Return [x, y] of the center of cell containing provided text 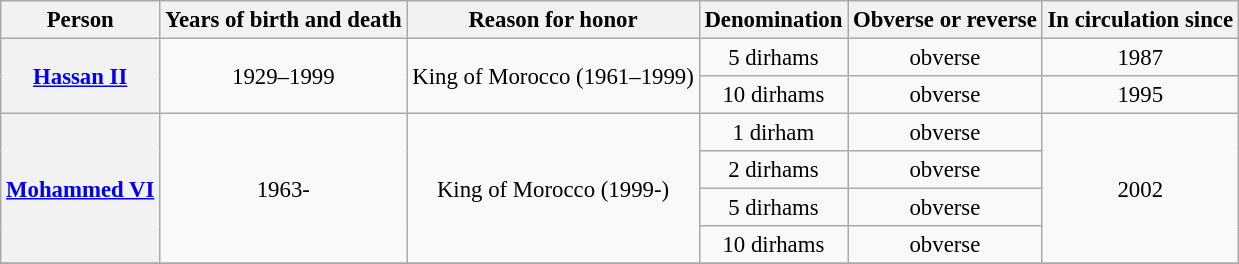
Hassan II [80, 76]
1987 [1140, 58]
Denomination [774, 20]
In circulation since [1140, 20]
King of Morocco (1999-) [553, 189]
Obverse or reverse [945, 20]
1929–1999 [284, 76]
Reason for honor [553, 20]
Mohammed VI [80, 189]
2 dirhams [774, 170]
Years of birth and death [284, 20]
2002 [1140, 189]
Person [80, 20]
1963- [284, 189]
1 dirham [774, 133]
1995 [1140, 95]
King of Morocco (1961–1999) [553, 76]
